Identify which cell holds the provided text, then report its (X, Y) central coordinate. 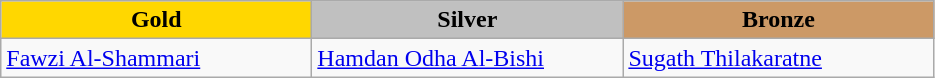
Fawzi Al-Shammari (156, 58)
Silver (468, 20)
Hamdan Odha Al-Bishi (468, 58)
Bronze (778, 20)
Gold (156, 20)
Sugath Thilakaratne (778, 58)
